Search for the cell housing the specified text and yield its (X, Y) center coordinate. 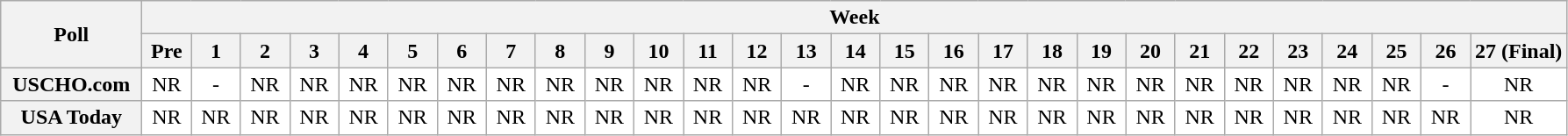
17 (1003, 51)
25 (1396, 51)
1 (216, 51)
USA Today (72, 118)
27 (Final) (1519, 51)
4 (363, 51)
10 (658, 51)
Pre (167, 51)
19 (1101, 51)
26 (1445, 51)
12 (757, 51)
9 (609, 51)
20 (1150, 51)
11 (707, 51)
6 (462, 51)
3 (314, 51)
24 (1347, 51)
USCHO.com (72, 84)
5 (412, 51)
15 (905, 51)
14 (856, 51)
Poll (72, 34)
Week (855, 18)
13 (806, 51)
22 (1249, 51)
21 (1199, 51)
8 (560, 51)
18 (1052, 51)
7 (511, 51)
23 (1298, 51)
16 (954, 51)
2 (265, 51)
